For the text-containing cell, return its midpoint in (x, y) coordinate format. 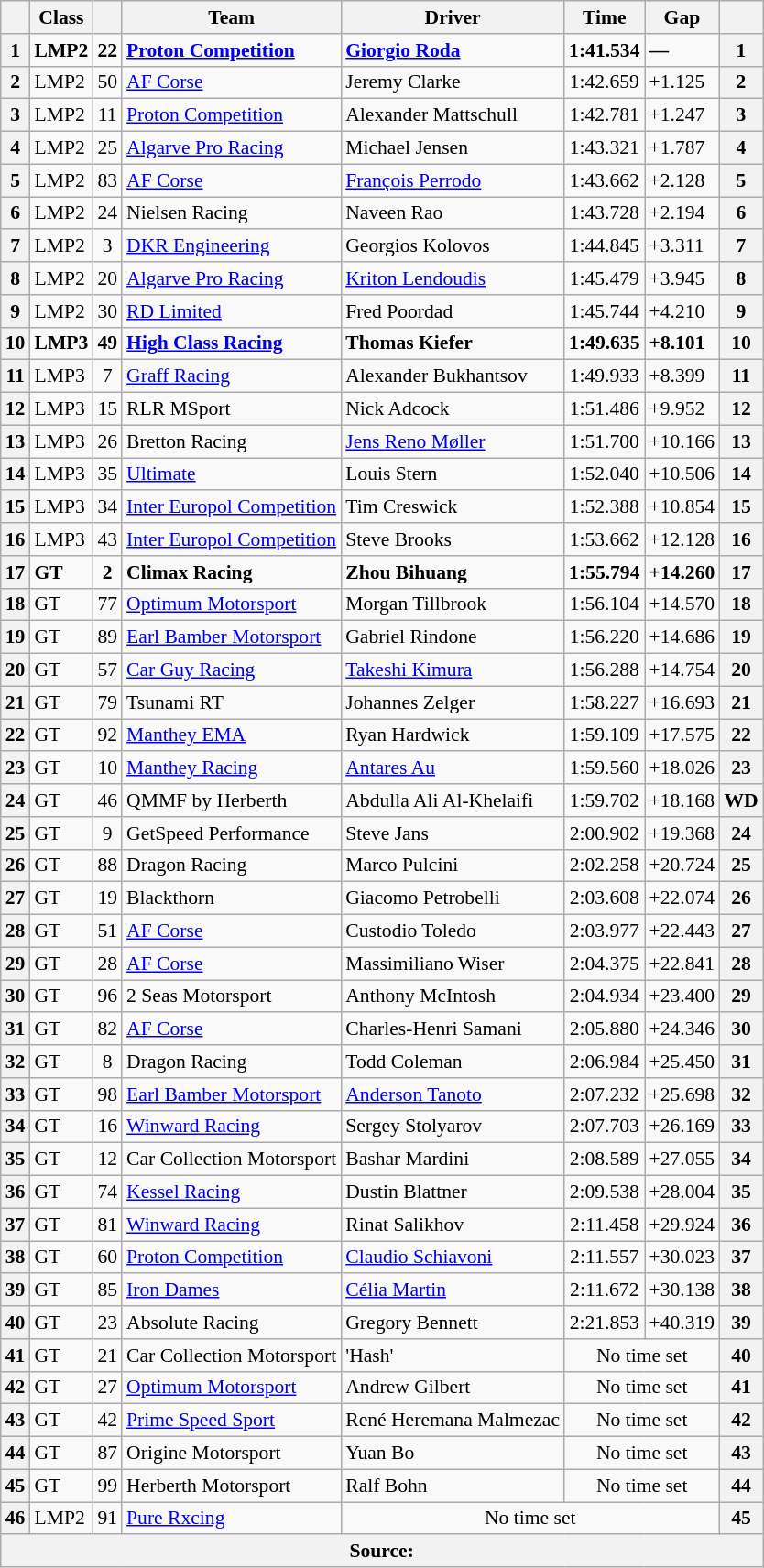
Andrew Gilbert (453, 1388)
+20.724 (682, 866)
Rinat Salikhov (453, 1225)
1:41.534 (605, 50)
Johannes Zelger (453, 702)
Marco Pulcini (453, 866)
92 (107, 735)
Louis Stern (453, 474)
Sergey Stolyarov (453, 1127)
+30.138 (682, 1290)
49 (107, 343)
Graff Racing (231, 376)
Célia Martin (453, 1290)
1:53.662 (605, 539)
1:59.109 (605, 735)
89 (107, 637)
77 (107, 604)
+16.693 (682, 702)
Prime Speed Sport (231, 1421)
Anthony McIntosh (453, 996)
+1.125 (682, 82)
Zhou Bihuang (453, 572)
+17.575 (682, 735)
Class (60, 17)
GetSpeed Performance (231, 833)
Jens Reno Møller (453, 441)
1:52.388 (605, 507)
+14.686 (682, 637)
QMMF by Herberth (231, 800)
+2.194 (682, 213)
Takeshi Kimura (453, 670)
+4.210 (682, 311)
Origine Motorsport (231, 1454)
82 (107, 1029)
+40.319 (682, 1323)
+23.400 (682, 996)
Absolute Racing (231, 1323)
79 (107, 702)
Giorgio Roda (453, 50)
Ralf Bohn (453, 1486)
+14.754 (682, 670)
+25.450 (682, 1062)
Car Guy Racing (231, 670)
Yuan Bo (453, 1454)
René Heremana Malmezac (453, 1421)
1:59.560 (605, 768)
+2.128 (682, 180)
DKR Engineering (231, 246)
Time (605, 17)
Gregory Bennett (453, 1323)
99 (107, 1486)
96 (107, 996)
+10.166 (682, 441)
+28.004 (682, 1192)
Dustin Blattner (453, 1192)
+9.952 (682, 409)
2:07.232 (605, 1094)
85 (107, 1290)
Abdulla Ali Al-Khelaifi (453, 800)
2:02.258 (605, 866)
2:04.375 (605, 964)
Ryan Hardwick (453, 735)
1:56.104 (605, 604)
2:09.538 (605, 1192)
1:58.227 (605, 702)
88 (107, 866)
2:04.934 (605, 996)
2:08.589 (605, 1160)
Anderson Tanoto (453, 1094)
1:43.662 (605, 180)
+27.055 (682, 1160)
Kessel Racing (231, 1192)
1:42.659 (605, 82)
83 (107, 180)
Todd Coleman (453, 1062)
60 (107, 1258)
+8.101 (682, 343)
+24.346 (682, 1029)
1:44.845 (605, 246)
Pure Rxcing (231, 1519)
RLR MSport (231, 409)
Claudio Schiavoni (453, 1258)
2:00.902 (605, 833)
Climax Racing (231, 572)
1:43.321 (605, 148)
Team (231, 17)
Steve Brooks (453, 539)
50 (107, 82)
1:56.220 (605, 637)
WD (740, 800)
1:49.933 (605, 376)
51 (107, 931)
1:52.040 (605, 474)
Ultimate (231, 474)
High Class Racing (231, 343)
2:11.672 (605, 1290)
Bashar Mardini (453, 1160)
2 Seas Motorsport (231, 996)
87 (107, 1454)
+26.169 (682, 1127)
1:59.702 (605, 800)
+18.026 (682, 768)
Steve Jans (453, 833)
+19.368 (682, 833)
1:55.794 (605, 572)
Jeremy Clarke (453, 82)
1:49.635 (605, 343)
+18.168 (682, 800)
Driver (453, 17)
Tsunami RT (231, 702)
+1.247 (682, 115)
Custodio Toledo (453, 931)
1:51.486 (605, 409)
2:03.608 (605, 898)
81 (107, 1225)
'Hash' (453, 1356)
57 (107, 670)
Thomas Kiefer (453, 343)
+14.570 (682, 604)
+3.311 (682, 246)
Blackthorn (231, 898)
Fred Poordad (453, 311)
2:06.984 (605, 1062)
Herberth Motorsport (231, 1486)
Source: (382, 1552)
Naveen Rao (453, 213)
Manthey Racing (231, 768)
Tim Creswick (453, 507)
+1.787 (682, 148)
74 (107, 1192)
Iron Dames (231, 1290)
Alexander Bukhantsov (453, 376)
1:51.700 (605, 441)
2:21.853 (605, 1323)
RD Limited (231, 311)
Nick Adcock (453, 409)
Kriton Lendoudis (453, 278)
+12.128 (682, 539)
+10.506 (682, 474)
— (682, 50)
Gap (682, 17)
Antares Au (453, 768)
+30.023 (682, 1258)
François Perrodo (453, 180)
+10.854 (682, 507)
Morgan Tillbrook (453, 604)
2:11.557 (605, 1258)
+3.945 (682, 278)
91 (107, 1519)
2:11.458 (605, 1225)
Alexander Mattschull (453, 115)
Michael Jensen (453, 148)
1:45.744 (605, 311)
2:05.880 (605, 1029)
Giacomo Petrobelli (453, 898)
Massimiliano Wiser (453, 964)
Nielsen Racing (231, 213)
+14.260 (682, 572)
Charles-Henri Samani (453, 1029)
98 (107, 1094)
Gabriel Rindone (453, 637)
1:45.479 (605, 278)
+22.443 (682, 931)
2:03.977 (605, 931)
1:42.781 (605, 115)
+29.924 (682, 1225)
+8.399 (682, 376)
1:56.288 (605, 670)
Bretton Racing (231, 441)
+22.074 (682, 898)
2:07.703 (605, 1127)
Manthey EMA (231, 735)
+22.841 (682, 964)
Georgios Kolovos (453, 246)
+25.698 (682, 1094)
1:43.728 (605, 213)
